For the text-containing cell, return its midpoint in (x, y) coordinate format. 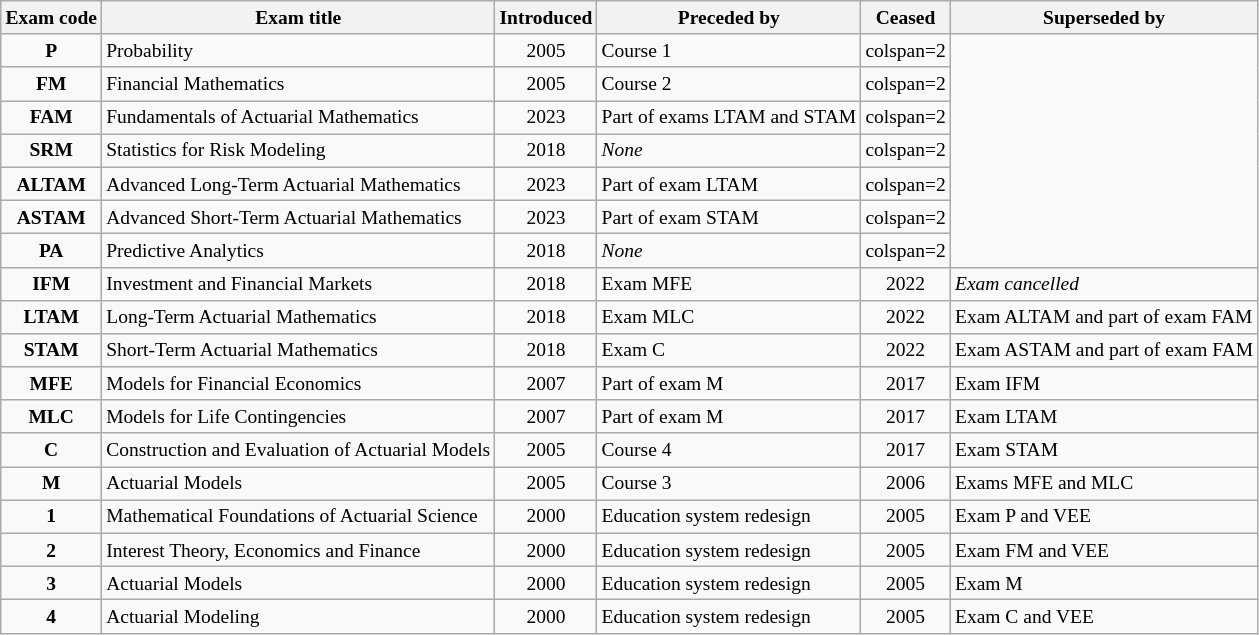
Preceded by (729, 18)
Exam ASTAM and part of exam FAM (1104, 350)
Course 1 (729, 50)
Predictive Analytics (298, 250)
Exam code (52, 18)
Exam title (298, 18)
2006 (906, 484)
Exam LTAM (1104, 416)
Construction and Evaluation of Actuarial Models (298, 450)
Exam MLC (729, 316)
Models for Financial Economics (298, 384)
Advanced Long-Term Actuarial Mathematics (298, 184)
Introduced (546, 18)
FM (52, 84)
4 (52, 616)
Ceased (906, 18)
3 (52, 584)
Advanced Short-Term Actuarial Mathematics (298, 216)
PA (52, 250)
MFE (52, 384)
Course 2 (729, 84)
Exam M (1104, 584)
Course 4 (729, 450)
Superseded by (1104, 18)
1 (52, 516)
LTAM (52, 316)
Course 3 (729, 484)
Exam STAM (1104, 450)
IFM (52, 284)
Exam P and VEE (1104, 516)
P (52, 50)
ALTAM (52, 184)
Mathematical Foundations of Actuarial Science (298, 516)
Fundamentals of Actuarial Mathematics (298, 118)
C (52, 450)
Models for Life Contingencies (298, 416)
ASTAM (52, 216)
Interest Theory, Economics and Finance (298, 550)
Probability (298, 50)
MLC (52, 416)
Short-Term Actuarial Mathematics (298, 350)
Part of exam STAM (729, 216)
Exam MFE (729, 284)
STAM (52, 350)
Financial Mathematics (298, 84)
Exam FM and VEE (1104, 550)
SRM (52, 150)
Actuarial Modeling (298, 616)
Exam IFM (1104, 384)
2 (52, 550)
Long-Term Actuarial Mathematics (298, 316)
Statistics for Risk Modeling (298, 150)
M (52, 484)
Exams MFE and MLC (1104, 484)
Exam cancelled (1104, 284)
FAM (52, 118)
Exam C and VEE (1104, 616)
Part of exam LTAM (729, 184)
Part of exams LTAM and STAM (729, 118)
Investment and Financial Markets (298, 284)
Exam C (729, 350)
Exam ALTAM and part of exam FAM (1104, 316)
